Return the (X, Y) coordinate for the center point of the cell that contains the specified text.  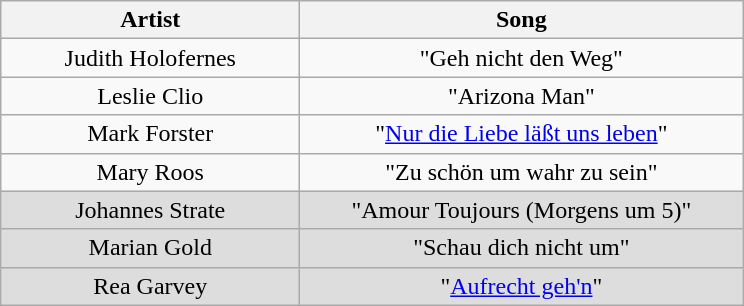
"Zu schön um wahr zu sein" (522, 172)
"Schau dich nicht um" (522, 248)
Leslie Clio (150, 96)
Judith Holofernes (150, 58)
Artist (150, 20)
Johannes Strate (150, 210)
"Aufrecht geh'n" (522, 286)
Song (522, 20)
"Nur die Liebe läßt uns leben" (522, 134)
"Amour Toujours (Morgens um 5)" (522, 210)
Rea Garvey (150, 286)
Mark Forster (150, 134)
Marian Gold (150, 248)
"Arizona Man" (522, 96)
"Geh nicht den Weg" (522, 58)
Mary Roos (150, 172)
